Identify which cell holds the provided text, then report its [x, y] central coordinate. 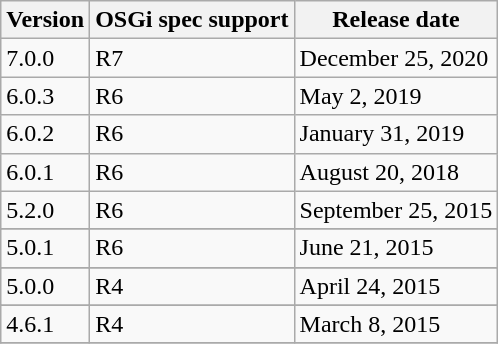
4.6.1 [46, 324]
R7 [192, 58]
6.0.2 [46, 134]
May 2, 2019 [396, 96]
April 24, 2015 [396, 286]
Version [46, 20]
March 8, 2015 [396, 324]
5.0.0 [46, 286]
5.0.1 [46, 248]
OSGi spec support [192, 20]
Release date [396, 20]
September 25, 2015 [396, 210]
7.0.0 [46, 58]
June 21, 2015 [396, 248]
5.2.0 [46, 210]
August 20, 2018 [396, 172]
6.0.3 [46, 96]
January 31, 2019 [396, 134]
December 25, 2020 [396, 58]
6.0.1 [46, 172]
